Determine the (x, y) coordinate at the center of the cell enclosing the given text.  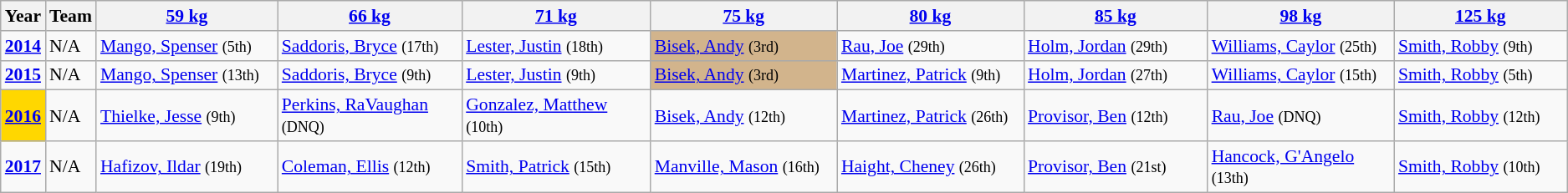
Martinez, Patrick (9th) (930, 75)
Williams, Caylor (25th) (1301, 46)
66 kg (370, 16)
Saddoris, Bryce (17th) (370, 46)
2014 (23, 46)
Coleman, Ellis (12th) (370, 167)
Thielke, Jesse (9th) (187, 115)
Smith, Robby (9th) (1480, 46)
Rau, Joe (29th) (930, 46)
2017 (23, 167)
75 kg (744, 16)
Mango, Spenser (5th) (187, 46)
Year (23, 16)
71 kg (555, 16)
2015 (23, 75)
85 kg (1116, 16)
Holm, Jordan (27th) (1116, 75)
Mango, Spenser (13th) (187, 75)
Bisek, Andy (12th) (744, 115)
Smith, Robby (10th) (1480, 167)
98 kg (1301, 16)
Haight, Cheney (26th) (930, 167)
Lester, Justin (18th) (555, 46)
Martinez, Patrick (26th) (930, 115)
Smith, Robby (5th) (1480, 75)
80 kg (930, 16)
125 kg (1480, 16)
Saddoris, Bryce (9th) (370, 75)
Perkins, RaVaughan (DNQ) (370, 115)
Smith, Robby (12th) (1480, 115)
Holm, Jordan (29th) (1116, 46)
2016 (23, 115)
Lester, Justin (9th) (555, 75)
Hancock, G'Angelo (13th) (1301, 167)
Smith, Patrick (15th) (555, 167)
Manville, Mason (16th) (744, 167)
Rau, Joe (DNQ) (1301, 115)
Hafizov, Ildar (19th) (187, 167)
Williams, Caylor (15th) (1301, 75)
Gonzalez, Matthew (10th) (555, 115)
59 kg (187, 16)
Provisor, Ben (12th) (1116, 115)
Team (70, 16)
Provisor, Ben (21st) (1116, 167)
